Output the (x, y) coordinate of the center of the cell containing the given text.  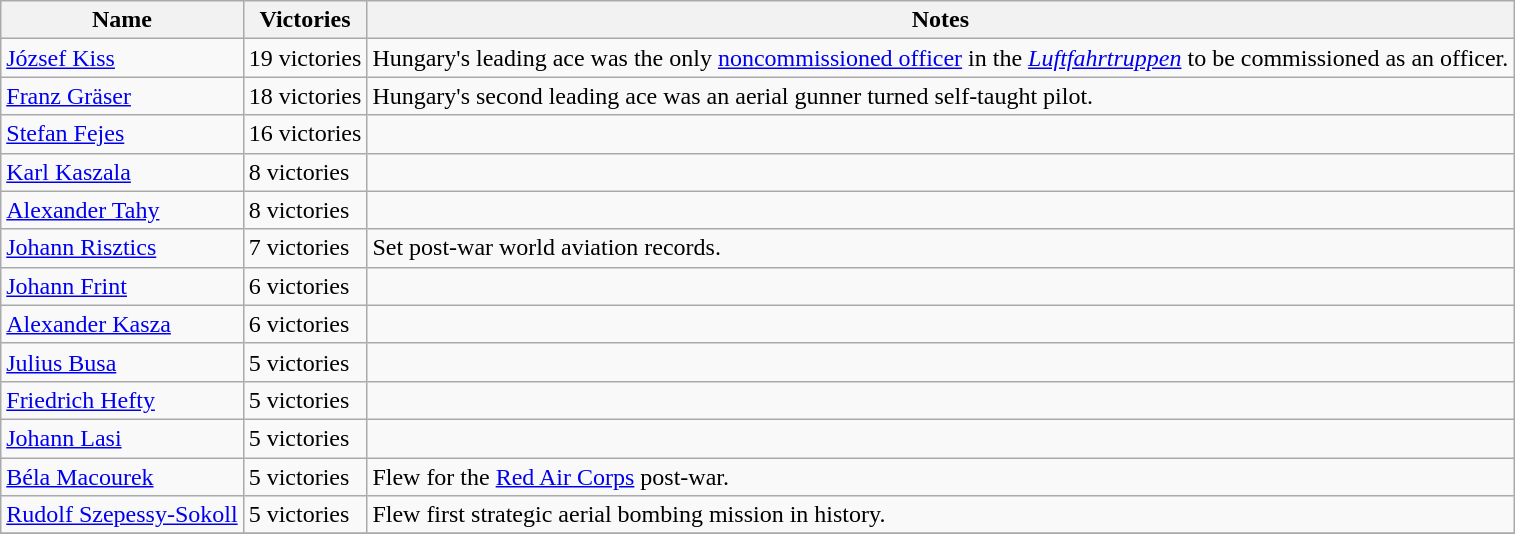
Johann Frint (122, 286)
Johann Lasi (122, 438)
Flew first strategic aerial bombing mission in history. (940, 515)
18 victories (305, 96)
Victories (305, 20)
Johann Risztics (122, 248)
Notes (940, 20)
Franz Gräser (122, 96)
Stefan Fejes (122, 134)
Flew for the Red Air Corps post-war. (940, 477)
Name (122, 20)
Set post-war world aviation records. (940, 248)
7 victories (305, 248)
Hungary's second leading ace was an aerial gunner turned self-taught pilot. (940, 96)
Karl Kaszala (122, 172)
Alexander Kasza (122, 324)
Friedrich Hefty (122, 400)
József Kiss (122, 58)
Rudolf Szepessy-Sokoll (122, 515)
Julius Busa (122, 362)
19 victories (305, 58)
Hungary's leading ace was the only noncommissioned officer in the Luftfahrtruppen to be commissioned as an officer. (940, 58)
16 victories (305, 134)
Alexander Tahy (122, 210)
Béla Macourek (122, 477)
